For the text-containing cell, return its midpoint in (X, Y) coordinate format. 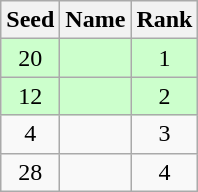
2 (164, 96)
Name (96, 20)
Seed (30, 20)
28 (30, 172)
3 (164, 134)
20 (30, 58)
Rank (164, 20)
1 (164, 58)
12 (30, 96)
